For the text-containing cell, return its midpoint in (X, Y) coordinate format. 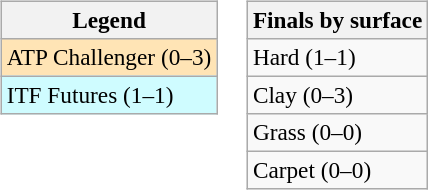
Finals by surface (337, 20)
ATP Challenger (0–3) (108, 57)
Carpet (0–0) (337, 171)
Hard (1–1) (337, 57)
Grass (0–0) (337, 133)
ITF Futures (1–1) (108, 95)
Legend (108, 20)
Clay (0–3) (337, 95)
